Return the [X, Y] coordinate for the center point of the cell that contains the specified text.  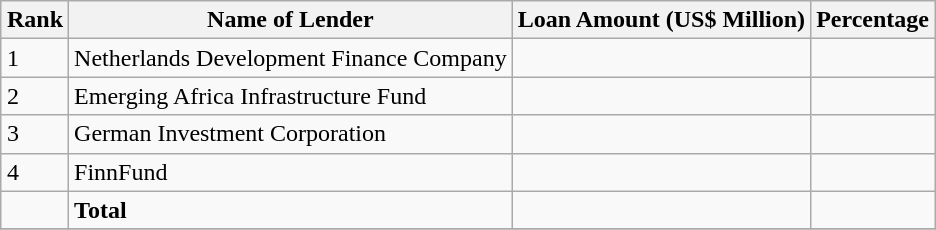
Name of Lender [291, 20]
3 [34, 134]
FinnFund [291, 172]
Rank [34, 20]
Netherlands Development Finance Company [291, 58]
1 [34, 58]
2 [34, 96]
Loan Amount (US$ Million) [661, 20]
Emerging Africa Infrastructure Fund [291, 96]
Total [291, 210]
4 [34, 172]
Percentage [873, 20]
German Investment Corporation [291, 134]
